For the text-containing cell, return its midpoint in [X, Y] coordinate format. 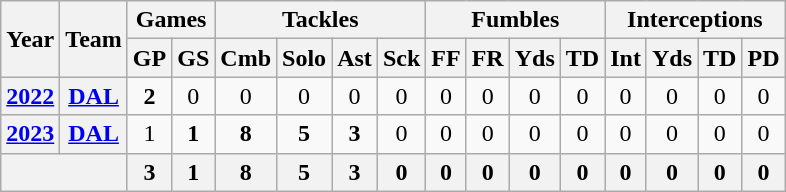
Ast [355, 58]
Cmb [246, 58]
Team [94, 39]
PD [764, 58]
2023 [30, 134]
2 [149, 96]
2022 [30, 96]
FF [446, 58]
FR [488, 58]
Sck [401, 58]
GS [194, 58]
Tackles [320, 20]
Int [626, 58]
Interceptions [695, 20]
Year [30, 39]
GP [149, 58]
Games [170, 20]
Fumbles [516, 20]
Solo [304, 58]
